Locate the cell with the specified text and output its [x, y] center coordinate. 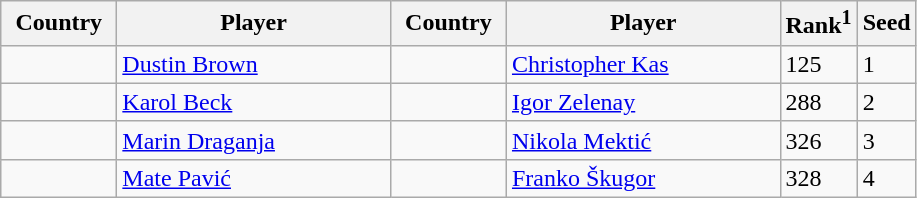
Karol Beck [254, 102]
Christopher Kas [643, 64]
Igor Zelenay [643, 102]
Nikola Mektić [643, 140]
4 [886, 178]
125 [818, 64]
326 [818, 140]
328 [818, 178]
288 [818, 102]
3 [886, 140]
Rank1 [818, 24]
2 [886, 102]
Marin Draganja [254, 140]
Seed [886, 24]
1 [886, 64]
Dustin Brown [254, 64]
Franko Škugor [643, 178]
Mate Pavić [254, 178]
